Capture the cell that displays the provided text and extract its (x, y) central coordinate. 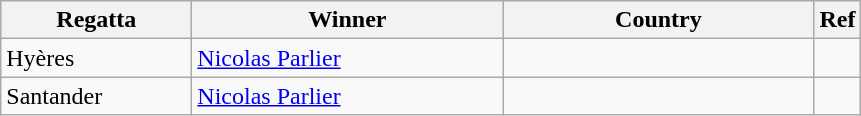
Winner (348, 20)
Country (658, 20)
Hyères (96, 58)
Santander (96, 96)
Ref (838, 20)
Regatta (96, 20)
